Capture the cell that displays the provided text and extract its (x, y) central coordinate. 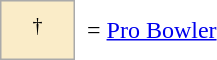
† (38, 30)
